Search for the cell housing the specified text and yield its [X, Y] center coordinate. 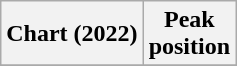
Peakposition [189, 34]
Chart (2022) [72, 34]
